Detect which cell encompasses the target text, then output its [X, Y] center coordinate. 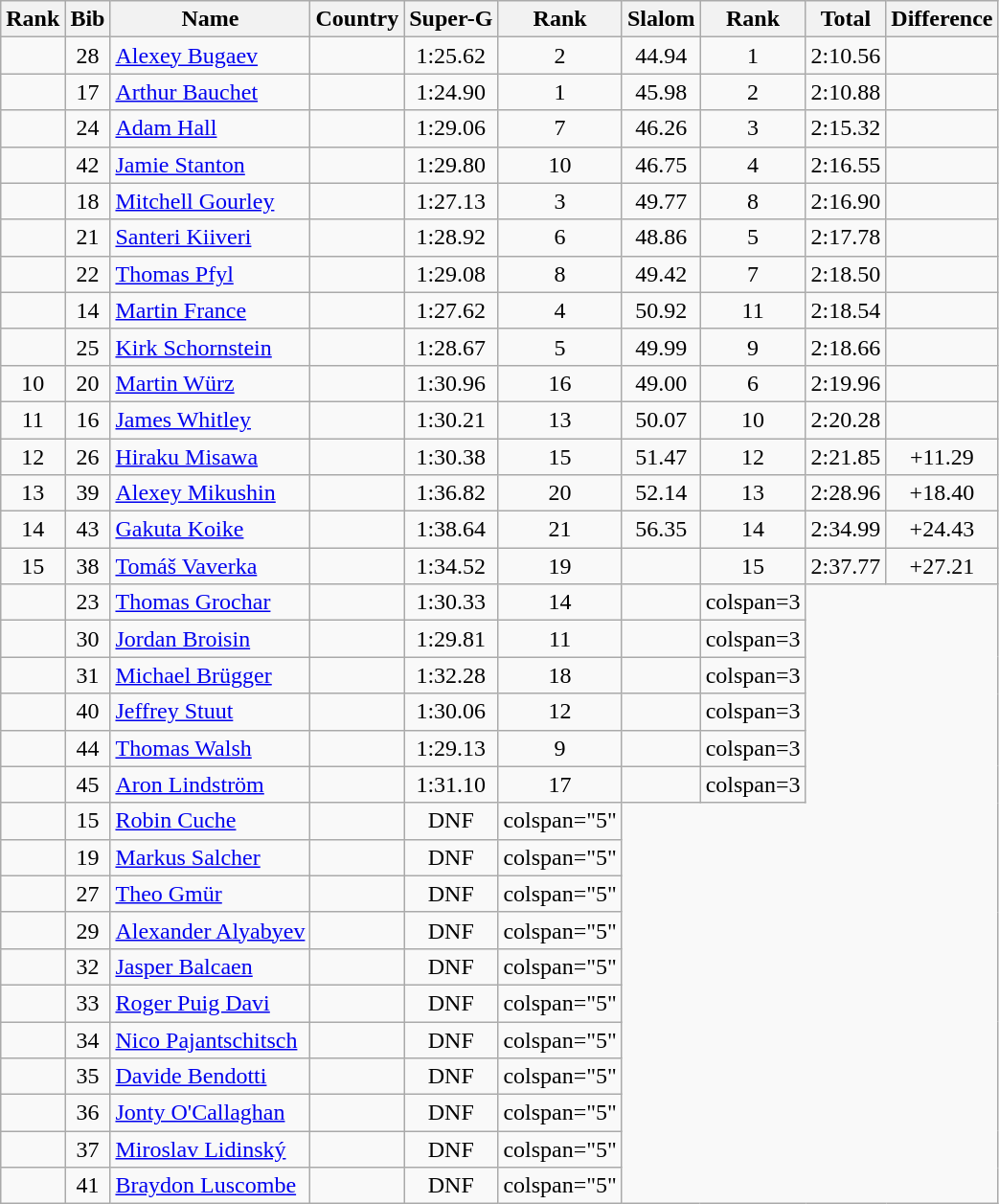
1:30.33 [451, 602]
Gakuta Koike [211, 530]
1:27.62 [451, 310]
25 [88, 347]
44.94 [661, 56]
45 [88, 784]
Alexey Bugaev [211, 56]
1:32.28 [451, 675]
33 [88, 1003]
Thomas Pfyl [211, 274]
Mitchell Gourley [211, 201]
+27.21 [942, 566]
46.26 [661, 128]
44 [88, 748]
1:28.92 [451, 238]
50.92 [661, 310]
Santeri Kiiveri [211, 238]
1:24.90 [451, 92]
26 [88, 457]
+18.40 [942, 493]
Hiraku Misawa [211, 457]
36 [88, 1113]
Tomáš Vaverka [211, 566]
51.47 [661, 457]
Jeffrey Stuut [211, 712]
Alexander Alyabyev [211, 930]
24 [88, 128]
1:30.96 [451, 383]
32 [88, 966]
38 [88, 566]
Alexey Mikushin [211, 493]
Robin Cuche [211, 821]
2:34.99 [846, 530]
1:38.64 [451, 530]
Difference [942, 19]
39 [88, 493]
Martin France [211, 310]
Arthur Bauchet [211, 92]
Braydon Luscombe [211, 1186]
Theo Gmür [211, 894]
1:29.06 [451, 128]
49.77 [661, 201]
30 [88, 639]
42 [88, 165]
2:37.77 [846, 566]
Kirk Schornstein [211, 347]
43 [88, 530]
1:29.08 [451, 274]
2:10.56 [846, 56]
2:18.66 [846, 347]
Bib [88, 19]
Name [211, 19]
23 [88, 602]
37 [88, 1149]
1:25.62 [451, 56]
46.75 [661, 165]
Aron Lindström [211, 784]
2:10.88 [846, 92]
50.07 [661, 420]
Jasper Balcaen [211, 966]
2:20.28 [846, 420]
22 [88, 274]
1:29.80 [451, 165]
Thomas Grochar [211, 602]
45.98 [661, 92]
2:19.96 [846, 383]
Martin Würz [211, 383]
Nico Pajantschitsch [211, 1039]
52.14 [661, 493]
2:16.55 [846, 165]
1:36.82 [451, 493]
2:28.96 [846, 493]
Jamie Stanton [211, 165]
+24.43 [942, 530]
1:31.10 [451, 784]
1:30.06 [451, 712]
2:16.90 [846, 201]
28 [88, 56]
29 [88, 930]
2:17.78 [846, 238]
27 [88, 894]
31 [88, 675]
Miroslav Lidinský [211, 1149]
34 [88, 1039]
2:18.50 [846, 274]
1:28.67 [451, 347]
Markus Salcher [211, 857]
49.42 [661, 274]
49.00 [661, 383]
Roger Puig Davi [211, 1003]
Jonty O'Callaghan [211, 1113]
Thomas Walsh [211, 748]
1:34.52 [451, 566]
1:29.81 [451, 639]
Davide Bendotti [211, 1077]
1:29.13 [451, 748]
1:27.13 [451, 201]
41 [88, 1186]
1:30.21 [451, 420]
+11.29 [942, 457]
2:15.32 [846, 128]
49.99 [661, 347]
1:30.38 [451, 457]
56.35 [661, 530]
35 [88, 1077]
2:21.85 [846, 457]
48.86 [661, 238]
James Whitley [211, 420]
Country [357, 19]
Jordan Broisin [211, 639]
Super-G [451, 19]
2:18.54 [846, 310]
40 [88, 712]
Adam Hall [211, 128]
Total [846, 19]
Michael Brügger [211, 675]
Slalom [661, 19]
